Provide the (X, Y) coordinate of the cell's center where the given text is located.  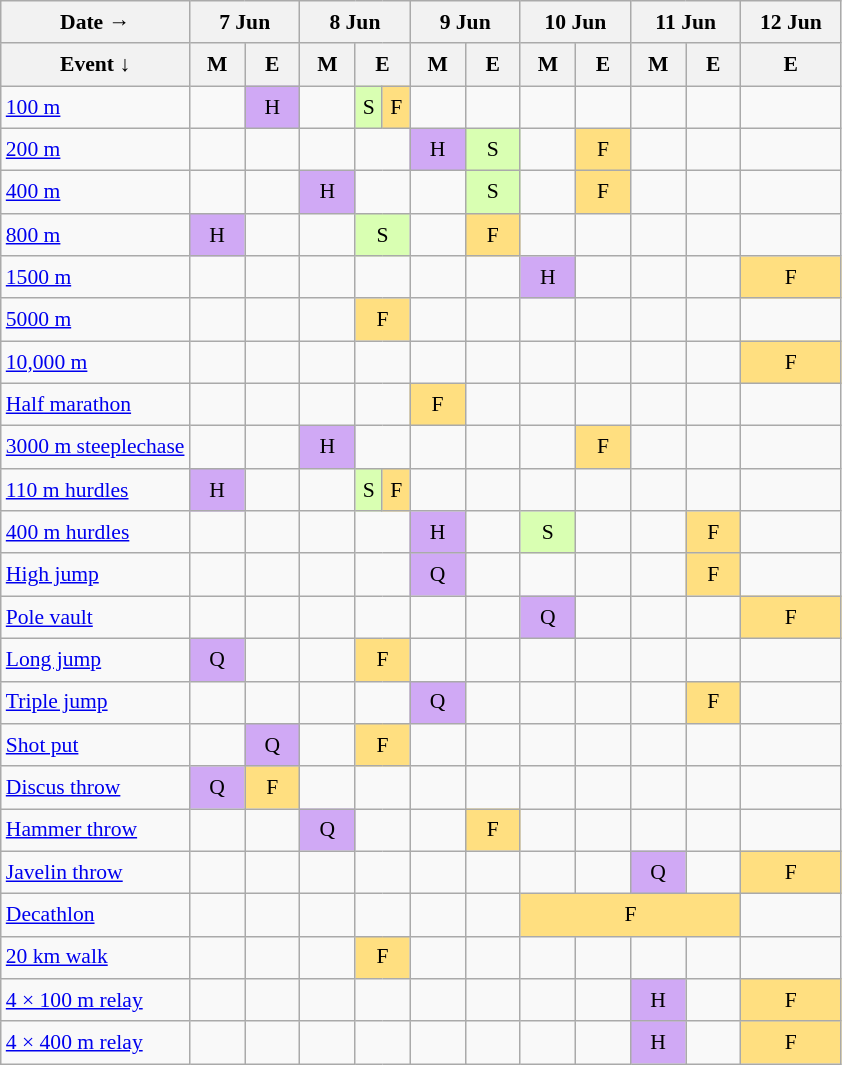
Half marathon (96, 406)
400 m hurdles (96, 532)
Decathlon (96, 916)
100 m (96, 108)
8 Jun (355, 22)
20 km walk (96, 958)
3000 m steeplechase (96, 448)
Pole vault (96, 618)
Discus throw (96, 788)
4 × 100 m relay (96, 1000)
5000 m (96, 320)
200 m (96, 150)
Date → (96, 22)
High jump (96, 576)
Long jump (96, 660)
11 Jun (686, 22)
800 m (96, 236)
Javelin throw (96, 872)
400 m (96, 192)
12 Jun (791, 22)
Hammer throw (96, 830)
1500 m (96, 278)
7 Jun (245, 22)
110 m hurdles (96, 490)
Triple jump (96, 702)
10,000 m (96, 362)
Event ↓ (96, 66)
9 Jun (465, 22)
10 Jun (575, 22)
4 × 400 m relay (96, 1044)
Shot put (96, 746)
